Search for the cell housing the specified text and yield its (X, Y) center coordinate. 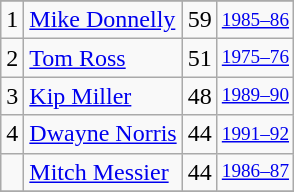
59 (200, 20)
1 (12, 20)
Tom Ross (103, 58)
Kip Miller (103, 96)
2 (12, 58)
1989–90 (255, 96)
4 (12, 134)
1986–87 (255, 172)
51 (200, 58)
48 (200, 96)
1991–92 (255, 134)
3 (12, 96)
1975–76 (255, 58)
Dwayne Norris (103, 134)
1985–86 (255, 20)
Mike Donnelly (103, 20)
Mitch Messier (103, 172)
